From the cell containing the given text, extract its center point as [X, Y] coordinate. 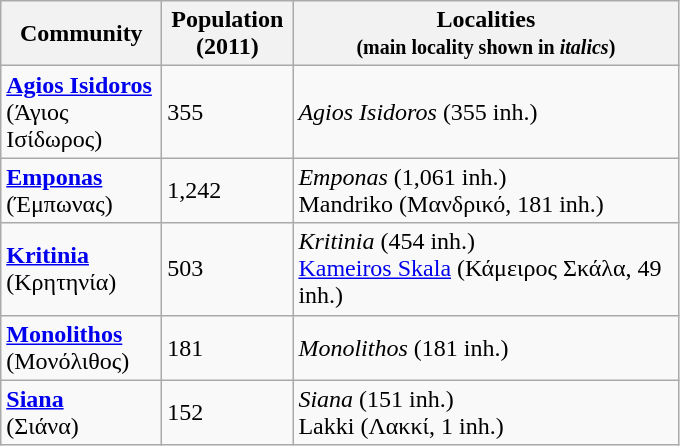
Siana (151 inh.) Lakki (Λακκί, 1 inh.) [486, 412]
Kritinia (454 inh.) Kameiros Skala (Κάμειρος Σκάλα, 49 inh.) [486, 269]
Population (2011) [228, 34]
Emponas (1,061 inh.) Mandriko (Μανδρικό, 181 inh.) [486, 190]
Community [82, 34]
355 [228, 112]
Siana (Σιάνα) [82, 412]
Monolithos (Μονόλιθος) [82, 348]
Emponas (Έμπωνας) [82, 190]
Agios Isidoros (355 inh.) [486, 112]
Monolithos (181 inh.) [486, 348]
503 [228, 269]
152 [228, 412]
181 [228, 348]
1,242 [228, 190]
Agios Isidoros (Άγιος Ισίδωρος) [82, 112]
Localities (main locality shown in italics) [486, 34]
Kritinia (Κρητηνία) [82, 269]
